Determine the [X, Y] coordinate at the center of the cell enclosing the given text.  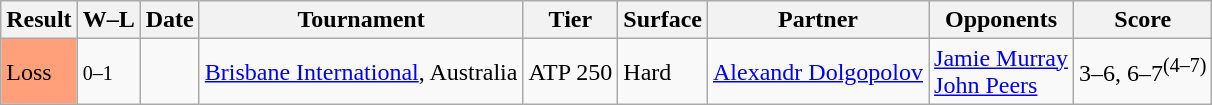
Score [1143, 20]
W–L [108, 20]
Surface [663, 20]
Hard [663, 72]
Partner [818, 20]
3–6, 6–7(4–7) [1143, 72]
0–1 [108, 72]
Loss [39, 72]
Opponents [1002, 20]
ATP 250 [570, 72]
Tournament [361, 20]
Result [39, 20]
Alexandr Dolgopolov [818, 72]
Date [170, 20]
Jamie Murray John Peers [1002, 72]
Brisbane International, Australia [361, 72]
Tier [570, 20]
